Extract the [x, y] coordinate from the center of the cell holding the provided text.  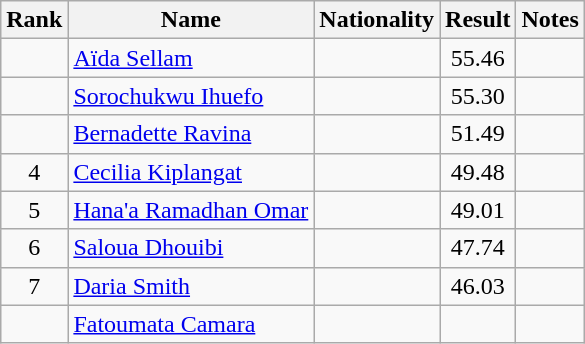
Cecilia Kiplangat [191, 172]
Result [478, 20]
49.01 [478, 210]
Name [191, 20]
6 [34, 248]
51.49 [478, 134]
Notes [550, 20]
Hana'a Ramadhan Omar [191, 210]
7 [34, 286]
47.74 [478, 248]
Saloua Dhouibi [191, 248]
55.30 [478, 96]
46.03 [478, 286]
Daria Smith [191, 286]
Sorochukwu Ihuefo [191, 96]
55.46 [478, 58]
Bernadette Ravina [191, 134]
Nationality [377, 20]
Rank [34, 20]
49.48 [478, 172]
Aïda Sellam [191, 58]
4 [34, 172]
Fatoumata Camara [191, 324]
5 [34, 210]
